Locate the cell with the specified text and output its [x, y] center coordinate. 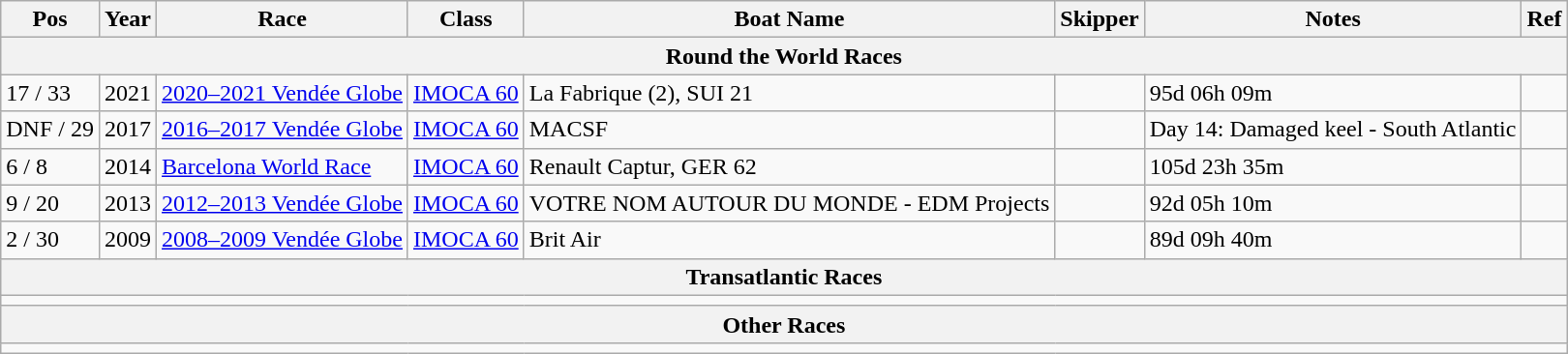
Skipper [1100, 19]
2 / 30 [50, 240]
2012–2013 Vendée Globe [283, 203]
92d 05h 10m [1333, 203]
Race [283, 19]
Pos [50, 19]
Round the World Races [784, 56]
La Fabrique (2), SUI 21 [790, 93]
2016–2017 Vendée Globe [283, 130]
Day 14: Damaged keel - South Atlantic [1333, 130]
89d 09h 40m [1333, 240]
2017 [128, 130]
2009 [128, 240]
Other Races [784, 324]
Ref [1545, 19]
Brit Air [790, 240]
2020–2021 Vendée Globe [283, 93]
2014 [128, 166]
95d 06h 09m [1333, 93]
9 / 20 [50, 203]
DNF / 29 [50, 130]
105d 23h 35m [1333, 166]
VOTRE NOM AUTOUR DU MONDE - EDM Projects [790, 203]
Notes [1333, 19]
2008–2009 Vendée Globe [283, 240]
Barcelona World Race [283, 166]
Year [128, 19]
MACSF [790, 130]
Transatlantic Races [784, 277]
17 / 33 [50, 93]
2013 [128, 203]
6 / 8 [50, 166]
Renault Captur, GER 62 [790, 166]
Boat Name [790, 19]
Class [466, 19]
2021 [128, 93]
